Return (x, y) of the center of cell containing provided text 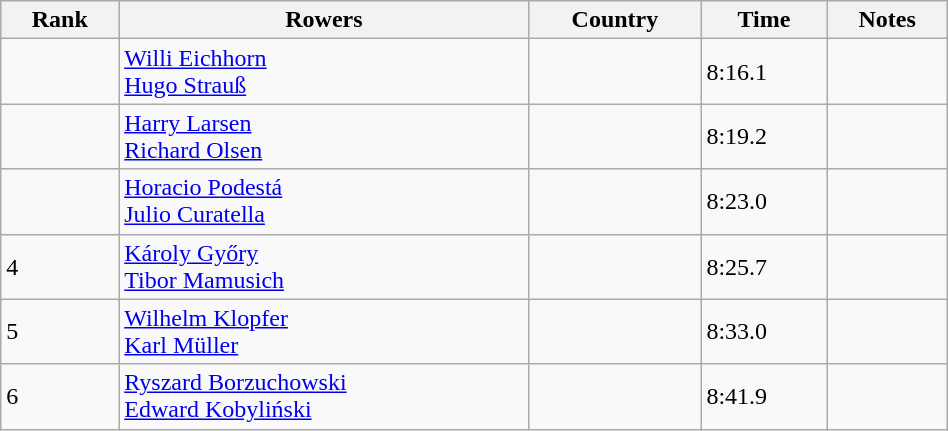
Ryszard BorzuchowskiEdward Kobyliński (324, 396)
Notes (887, 20)
8:19.2 (764, 136)
5 (60, 332)
Harry LarsenRichard Olsen (324, 136)
8:16.1 (764, 72)
8:33.0 (764, 332)
Time (764, 20)
Willi EichhornHugo Strauß (324, 72)
Rank (60, 20)
Rowers (324, 20)
Country (615, 20)
Horacio PodestáJulio Curatella (324, 202)
8:41.9 (764, 396)
Wilhelm KlopferKarl Müller (324, 332)
4 (60, 266)
8:23.0 (764, 202)
6 (60, 396)
Károly GyőryTibor Mamusich (324, 266)
8:25.7 (764, 266)
